From the cell containing the given text, extract its center point as [X, Y] coordinate. 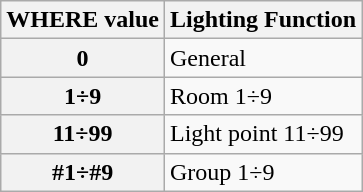
General [264, 58]
Room 1÷9 [264, 96]
11÷99 [83, 134]
#1÷#9 [83, 172]
Lighting Function [264, 20]
WHERE value [83, 20]
Light point 11÷99 [264, 134]
Group 1÷9 [264, 172]
1÷9 [83, 96]
0 [83, 58]
